Scan for the cell matching the given text and deliver its (x, y) coordinate at center. 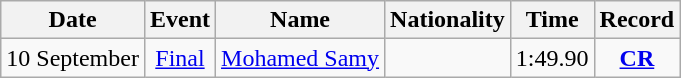
Date (73, 20)
10 September (73, 58)
Time (552, 20)
CR (637, 58)
Event (180, 20)
Record (637, 20)
Mohamed Samy (300, 58)
Final (180, 58)
Name (300, 20)
Nationality (448, 20)
1:49.90 (552, 58)
